Return [X, Y] of the center of cell containing provided text 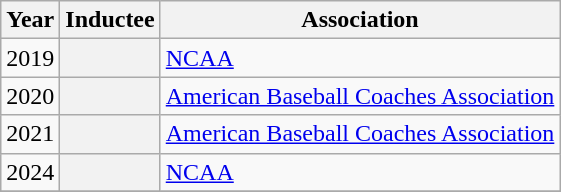
Inductee [110, 20]
Association [360, 20]
2021 [30, 134]
2019 [30, 58]
Year [30, 20]
2024 [30, 172]
2020 [30, 96]
